Output the (X, Y) coordinate of the center of the cell containing the given text.  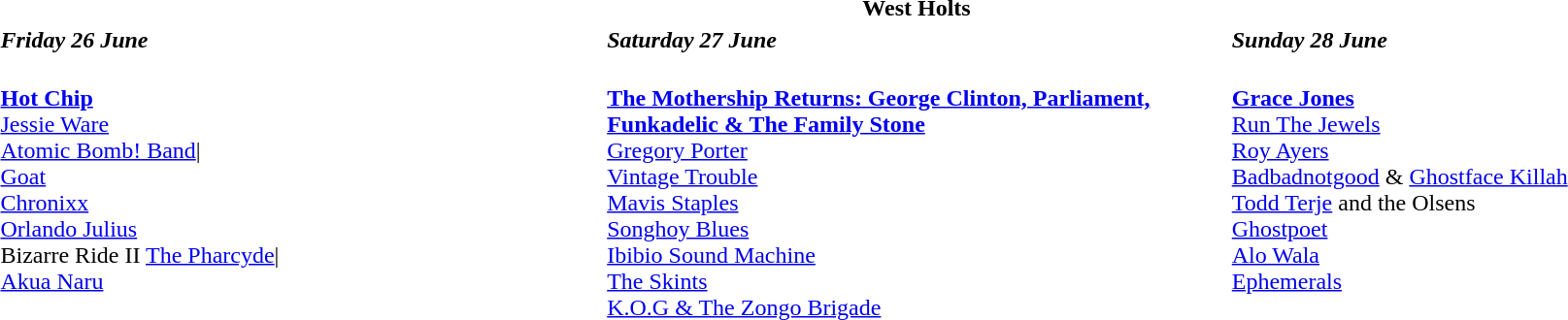
Saturday 27 June (917, 40)
